Capture the cell that displays the provided text and extract its (X, Y) central coordinate. 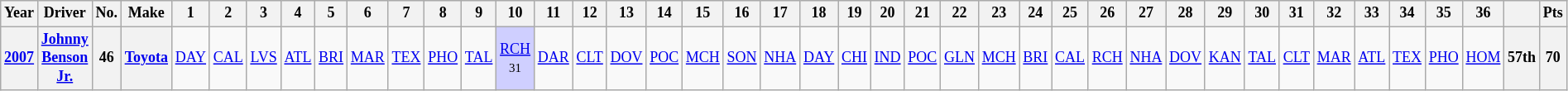
3 (263, 13)
31 (1296, 13)
9 (479, 13)
Year (20, 13)
22 (960, 13)
CHI (855, 58)
6 (367, 13)
46 (106, 58)
8 (444, 13)
No. (106, 13)
35 (1443, 13)
4 (298, 13)
33 (1372, 13)
12 (589, 13)
34 (1407, 13)
30 (1262, 13)
Driver (65, 13)
2 (228, 13)
LVS (263, 58)
10 (515, 13)
21 (923, 13)
SON (741, 58)
14 (664, 13)
HOM (1483, 58)
70 (1552, 58)
Pts (1552, 13)
32 (1334, 13)
27 (1146, 13)
DAR (553, 58)
20 (887, 13)
Toyota (146, 58)
28 (1186, 13)
26 (1107, 13)
17 (780, 13)
18 (819, 13)
2007 (20, 58)
19 (855, 13)
15 (703, 13)
13 (626, 13)
KAN (1225, 58)
24 (1036, 13)
GLN (960, 58)
RCH (1107, 58)
11 (553, 13)
IND (887, 58)
25 (1071, 13)
7 (406, 13)
57th (1522, 58)
29 (1225, 13)
23 (999, 13)
1 (190, 13)
Make (146, 13)
RCH31 (515, 58)
5 (331, 13)
16 (741, 13)
36 (1483, 13)
Johnny Benson Jr. (65, 58)
